Pinpoint the cell where the given text exists, returning its (X, Y) midpoint coordinate. 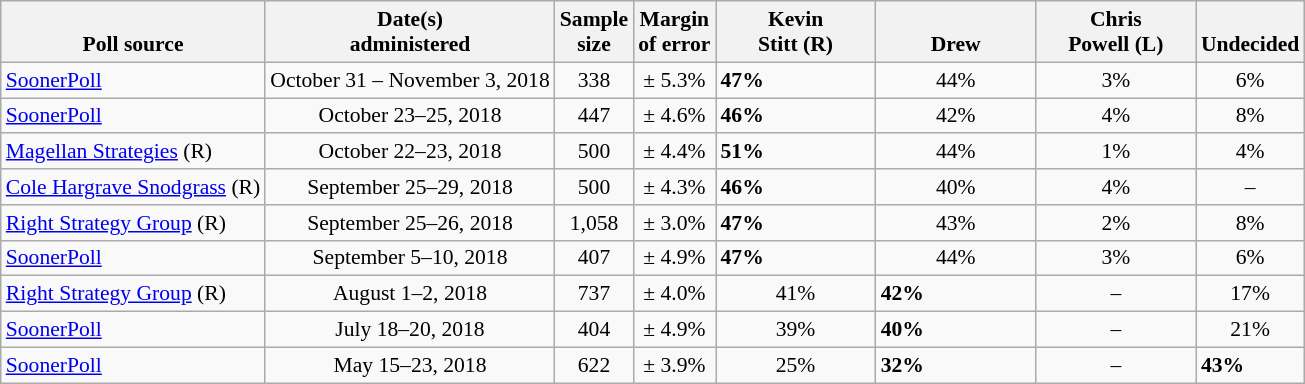
41% (796, 294)
July 18–20, 2018 (410, 330)
Cole Hargrave Snodgrass (R) (134, 187)
± 4.6% (674, 116)
Samplesize (594, 32)
October 22–23, 2018 (410, 152)
September 25–26, 2018 (410, 223)
51% (796, 152)
Poll source (134, 32)
407 (594, 258)
October 31 – November 3, 2018 (410, 80)
17% (1250, 294)
39% (796, 330)
Date(s)administered (410, 32)
737 (594, 294)
Drew (956, 32)
21% (1250, 330)
Magellan Strategies (R) (134, 152)
622 (594, 365)
25% (796, 365)
± 3.0% (674, 223)
Marginof error (674, 32)
KevinStitt (R) (796, 32)
August 1–2, 2018 (410, 294)
October 23–25, 2018 (410, 116)
± 4.4% (674, 152)
± 4.0% (674, 294)
32% (956, 365)
September 25–29, 2018 (410, 187)
1,058 (594, 223)
Undecided (1250, 32)
404 (594, 330)
2% (1116, 223)
± 3.9% (674, 365)
May 15–23, 2018 (410, 365)
ChrisPowell (L) (1116, 32)
447 (594, 116)
338 (594, 80)
1% (1116, 152)
± 5.3% (674, 80)
September 5–10, 2018 (410, 258)
± 4.3% (674, 187)
